Detect which cell encompasses the target text, then output its (X, Y) center coordinate. 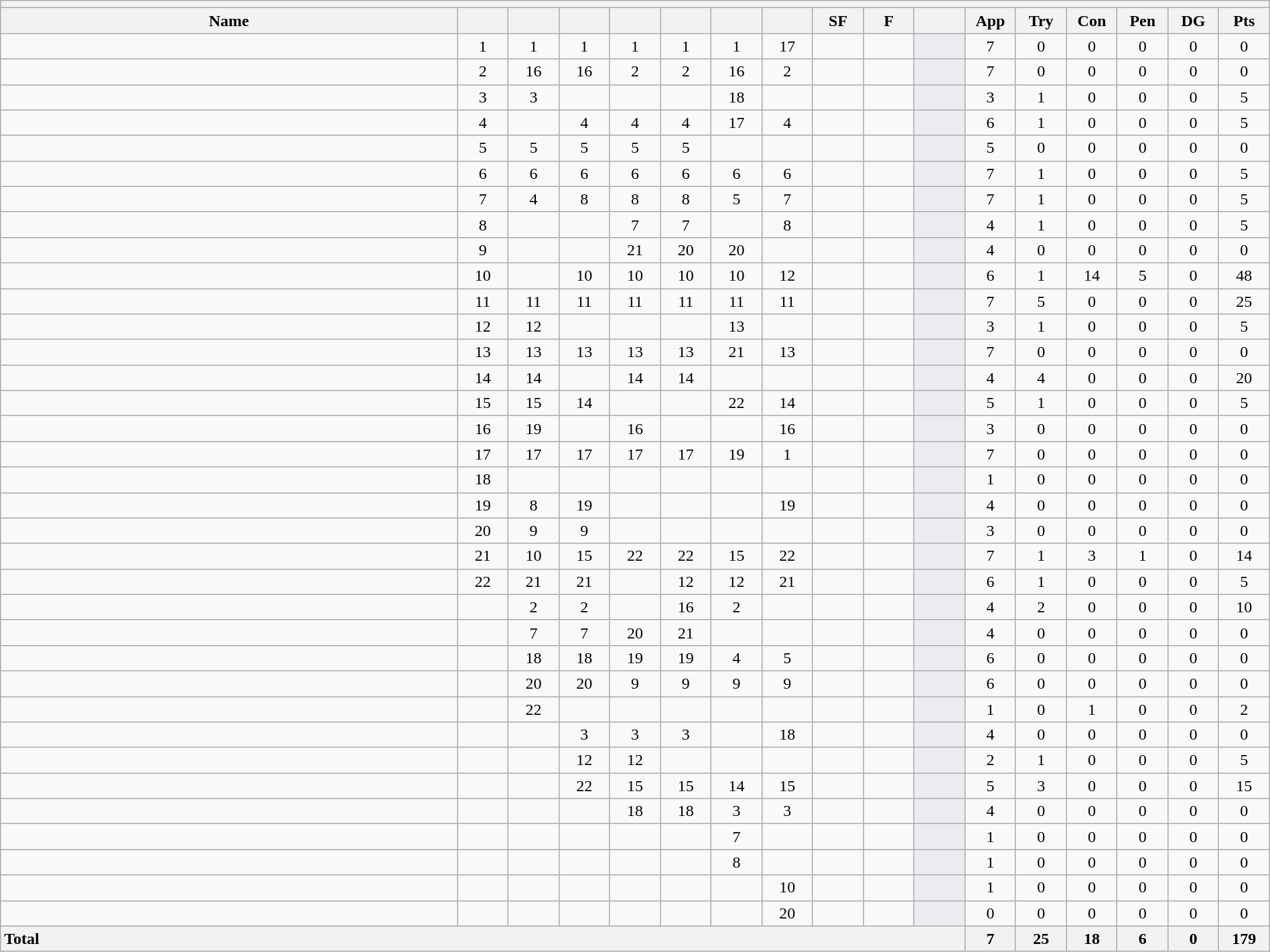
F (889, 21)
SF (838, 21)
Pen (1143, 21)
Pts (1244, 21)
48 (1244, 275)
DG (1194, 21)
179 (1244, 939)
Total (483, 939)
Name (229, 21)
Con (1092, 21)
App (991, 21)
Try (1041, 21)
